Search for the cell housing the specified text and yield its (x, y) center coordinate. 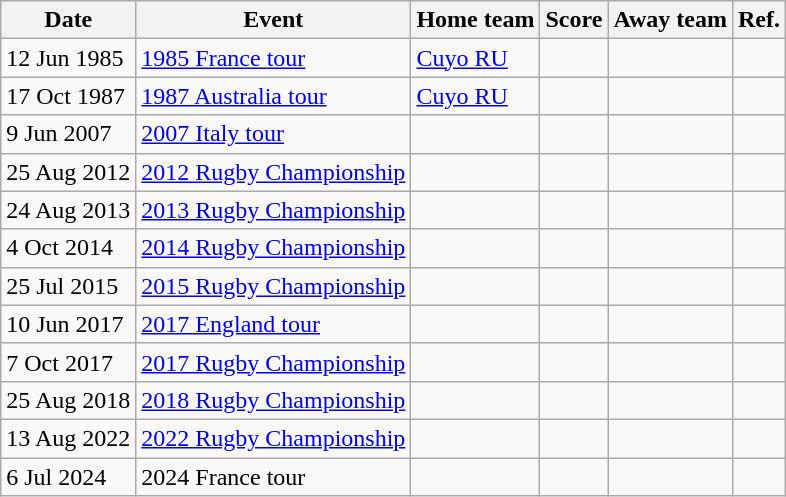
Date (68, 20)
Home team (476, 20)
25 Jul 2015 (68, 286)
2007 Italy tour (274, 134)
6 Jul 2024 (68, 477)
12 Jun 1985 (68, 58)
2017 England tour (274, 324)
2022 Rugby Championship (274, 438)
Score (574, 20)
2018 Rugby Championship (274, 400)
2013 Rugby Championship (274, 210)
17 Oct 1987 (68, 96)
25 Aug 2012 (68, 172)
Event (274, 20)
2017 Rugby Championship (274, 362)
2012 Rugby Championship (274, 172)
10 Jun 2017 (68, 324)
Ref. (758, 20)
1987 Australia tour (274, 96)
24 Aug 2013 (68, 210)
4 Oct 2014 (68, 248)
25 Aug 2018 (68, 400)
1985 France tour (274, 58)
7 Oct 2017 (68, 362)
2024 France tour (274, 477)
2014 Rugby Championship (274, 248)
Away team (670, 20)
2015 Rugby Championship (274, 286)
13 Aug 2022 (68, 438)
9 Jun 2007 (68, 134)
